Search for the cell housing the specified text and yield its (x, y) center coordinate. 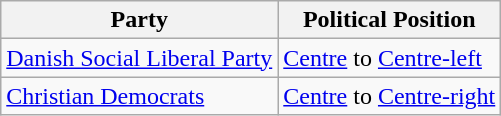
Christian Democrats (140, 96)
Centre to Centre-left (390, 58)
Political Position (390, 20)
Danish Social Liberal Party (140, 58)
Party (140, 20)
Centre to Centre-right (390, 96)
